Determine the (X, Y) coordinate at the center of the cell enclosing the given text.  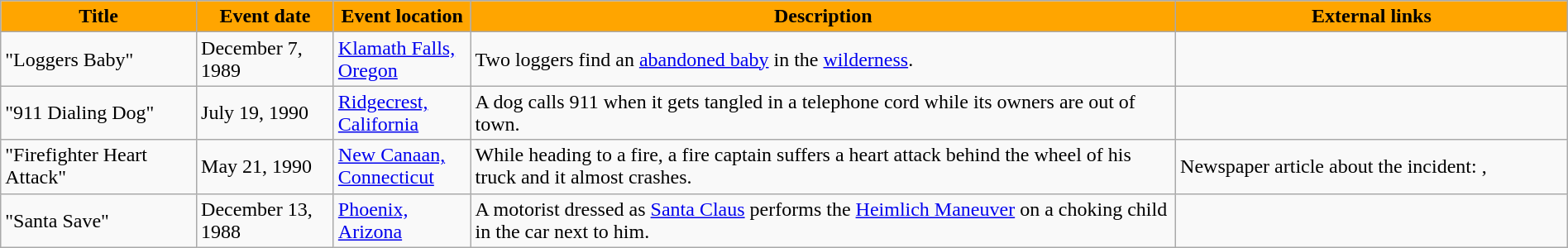
May 21, 1990 (265, 167)
"911 Dialing Dog" (99, 112)
A dog calls 911 when it gets tangled in a telephone cord while its owners are out of town. (824, 112)
Event location (402, 17)
Phoenix, Arizona (402, 220)
December 13, 1988 (265, 220)
Event date (265, 17)
December 7, 1989 (265, 60)
July 19, 1990 (265, 112)
Ridgecrest, California (402, 112)
While heading to a fire, a fire captain suffers a heart attack behind the wheel of his truck and it almost crashes. (824, 167)
Title (99, 17)
External links (1372, 17)
A motorist dressed as Santa Claus performs the Heimlich Maneuver on a choking child in the car next to him. (824, 220)
Two loggers find an abandoned baby in the wilderness. (824, 60)
"Firefighter Heart Attack" (99, 167)
"Loggers Baby" (99, 60)
New Canaan, Connecticut (402, 167)
Klamath Falls, Oregon (402, 60)
Newspaper article about the incident: , (1372, 167)
"Santa Save" (99, 220)
Description (824, 17)
